Capture the cell that displays the provided text and extract its (X, Y) central coordinate. 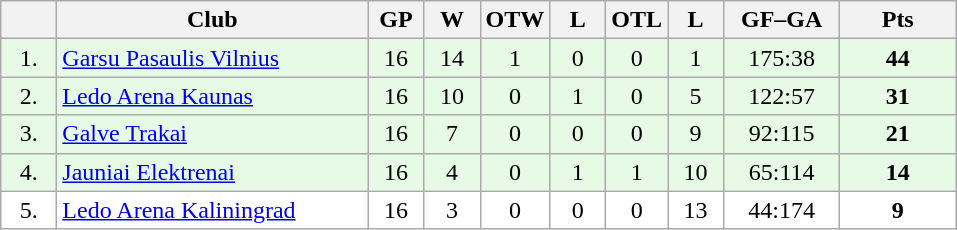
Pts (898, 20)
Galve Trakai (212, 134)
175:38 (782, 58)
44 (898, 58)
65:114 (782, 172)
Ledo Arena Kaliningrad (212, 210)
2. (29, 96)
OTW (515, 20)
92:115 (782, 134)
4. (29, 172)
3 (452, 210)
Club (212, 20)
1. (29, 58)
4 (452, 172)
122:57 (782, 96)
Garsu Pasaulis Vilnius (212, 58)
21 (898, 134)
Jauniai Elektrenai (212, 172)
Ledo Arena Kaunas (212, 96)
GP (396, 20)
5. (29, 210)
7 (452, 134)
W (452, 20)
13 (696, 210)
OTL (637, 20)
GF–GA (782, 20)
5 (696, 96)
31 (898, 96)
44:174 (782, 210)
3. (29, 134)
